Locate the cell with the specified text and output its [x, y] center coordinate. 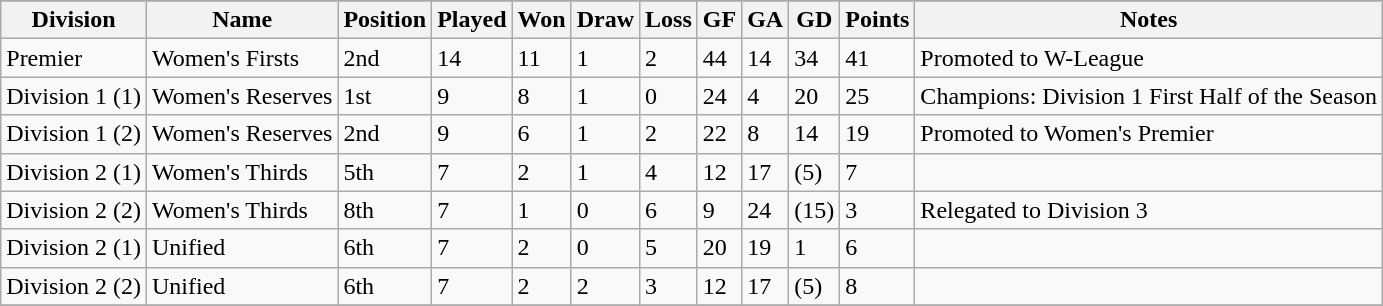
11 [542, 58]
Points [878, 20]
Name [242, 20]
41 [878, 58]
5 [669, 248]
5th [385, 172]
Promoted to Women's Premier [1149, 134]
34 [814, 58]
Played [472, 20]
GD [814, 20]
Division 1 (1) [74, 96]
Premier [74, 58]
GA [766, 20]
Loss [669, 20]
Draw [605, 20]
22 [719, 134]
Won [542, 20]
Relegated to Division 3 [1149, 210]
Division [74, 20]
25 [878, 96]
Women's Firsts [242, 58]
GF [719, 20]
1st [385, 96]
Promoted to W-League [1149, 58]
44 [719, 58]
Position [385, 20]
Division 1 (2) [74, 134]
Notes [1149, 20]
8th [385, 210]
(15) [814, 210]
Champions: Division 1 First Half of the Season [1149, 96]
